Extract the (x, y) coordinate from the center of the cell holding the provided text.  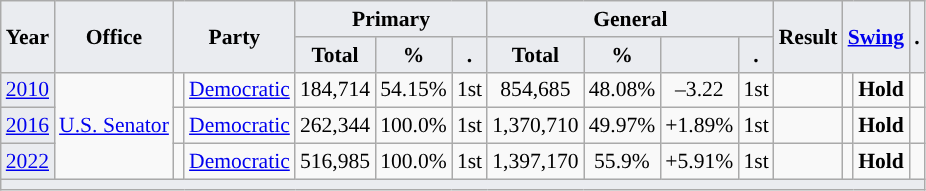
516,985 (335, 162)
+5.91% (699, 162)
U.S. Senator (114, 126)
Swing (876, 36)
184,714 (335, 90)
Primary (391, 19)
49.97% (622, 126)
55.9% (622, 162)
Office (114, 36)
1,397,170 (535, 162)
+1.89% (699, 126)
854,685 (535, 90)
Result (808, 36)
54.15% (414, 90)
–3.22 (699, 90)
2016 (28, 126)
2022 (28, 162)
Party (234, 36)
48.08% (622, 90)
Year (28, 36)
2010 (28, 90)
1,370,710 (535, 126)
General (630, 19)
262,344 (335, 126)
